Capture the cell that displays the provided text and extract its [x, y] central coordinate. 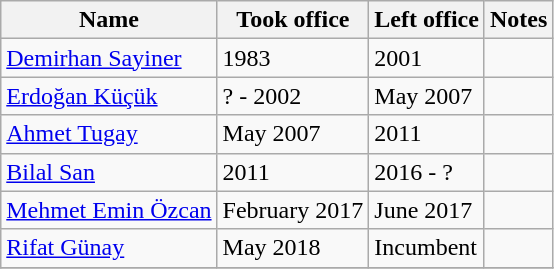
Left office [427, 20]
May 2018 [293, 248]
? - 2002 [293, 96]
Rifat Günay [109, 248]
Name [109, 20]
Erdoğan Küçük [109, 96]
2016 - ? [427, 172]
February 2017 [293, 210]
Mehmet Emin Özcan [109, 210]
2001 [427, 58]
Demirhan Sayiner [109, 58]
Notes [518, 20]
June 2017 [427, 210]
Incumbent [427, 248]
1983 [293, 58]
Took office [293, 20]
Bilal San [109, 172]
Ahmet Tugay [109, 134]
